Provide the [X, Y] coordinate of the cell's center where the given text is located.  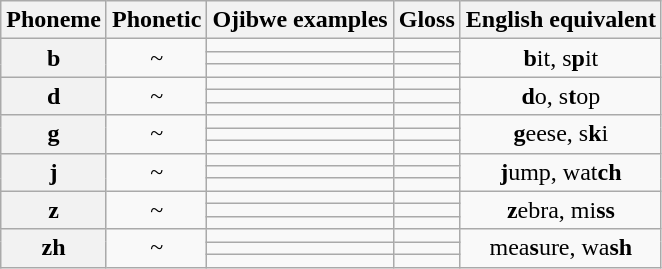
Phoneme [54, 20]
measure, wash [560, 248]
j [54, 172]
g [54, 134]
bit, spit [560, 58]
z [54, 210]
zh [54, 248]
do, stop [560, 96]
b [54, 58]
Phonetic [156, 20]
jump, watch [560, 172]
Gloss [426, 20]
English equivalent [560, 20]
geese, ski [560, 134]
d [54, 96]
Ojibwe examples [300, 20]
zebra, miss [560, 210]
